Return (X, Y) of the center of cell containing provided text 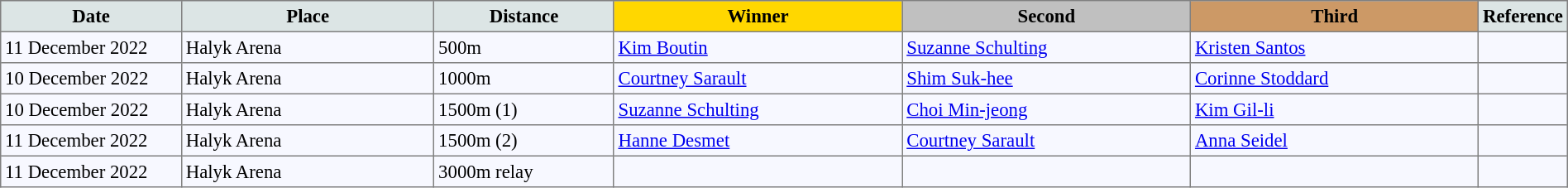
Hanne Desmet (758, 141)
Distance (524, 17)
Kim Boutin (758, 47)
Reference (1523, 17)
Choi Min-jeong (1047, 109)
Kim Gil-li (1335, 109)
Winner (758, 17)
Anna Seidel (1335, 141)
Date (91, 17)
1000m (524, 79)
500m (524, 47)
Kristen Santos (1335, 47)
Third (1335, 17)
1500m (1) (524, 109)
Shim Suk-hee (1047, 79)
Place (308, 17)
3000m relay (524, 171)
1500m (2) (524, 141)
Corinne Stoddard (1335, 79)
Second (1047, 17)
